Scan for the cell matching the given text and deliver its (X, Y) coordinate at center. 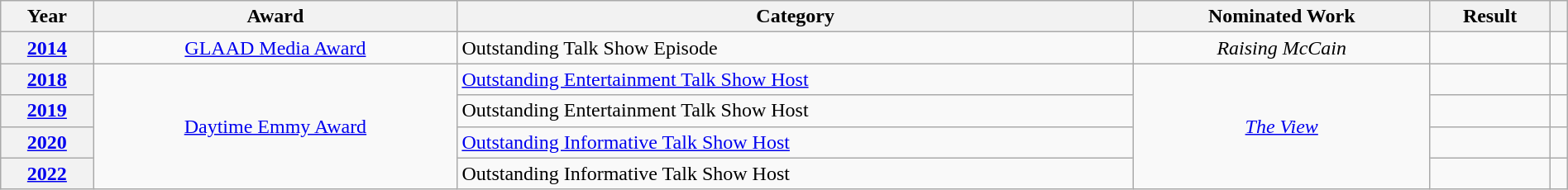
Award (275, 17)
Outstanding Talk Show Episode (796, 48)
2020 (47, 142)
2014 (47, 48)
Nominated Work (1281, 17)
2019 (47, 111)
2018 (47, 79)
Raising McCain (1281, 48)
Category (796, 17)
2022 (47, 173)
Year (47, 17)
Result (1490, 17)
GLAAD Media Award (275, 48)
Daytime Emmy Award (275, 126)
The View (1281, 126)
